Detect which cell encompasses the target text, then output its [x, y] center coordinate. 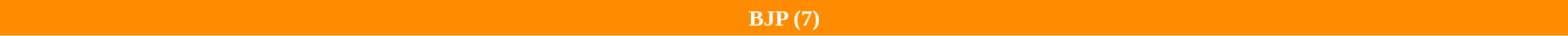
BJP (7) [784, 18]
